Find where the given text appears and provide that cell's center as (x, y) coordinate. 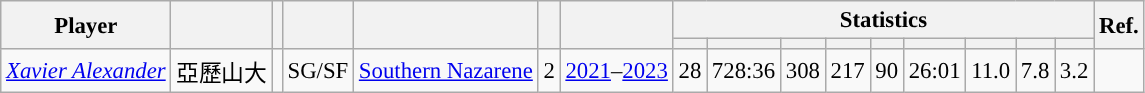
308 (802, 71)
2 (549, 71)
2021–2023 (616, 71)
28 (690, 71)
7.8 (1036, 71)
Xavier Alexander (86, 71)
Ref. (1119, 25)
728:36 (744, 71)
3.2 (1074, 71)
Southern Nazarene (446, 71)
亞歷山大 (222, 71)
Player (86, 25)
26:01 (934, 71)
90 (886, 71)
217 (848, 71)
Statistics (883, 20)
11.0 (991, 71)
SG/SF (318, 71)
